Determine the [X, Y] coordinate at the center of the cell enclosing the given text.  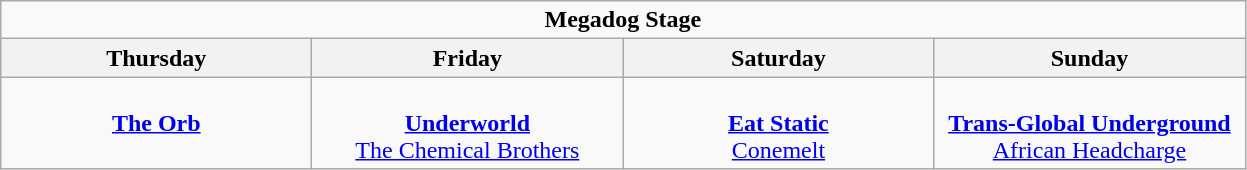
Underworld The Chemical Brothers [468, 123]
Trans-Global Underground African Headcharge [1090, 123]
Thursday [156, 58]
Friday [468, 58]
Eat Static Conemelt [778, 123]
The Orb [156, 123]
Megadog Stage [623, 20]
Sunday [1090, 58]
Saturday [778, 58]
